Return [X, Y] of the center of cell containing provided text 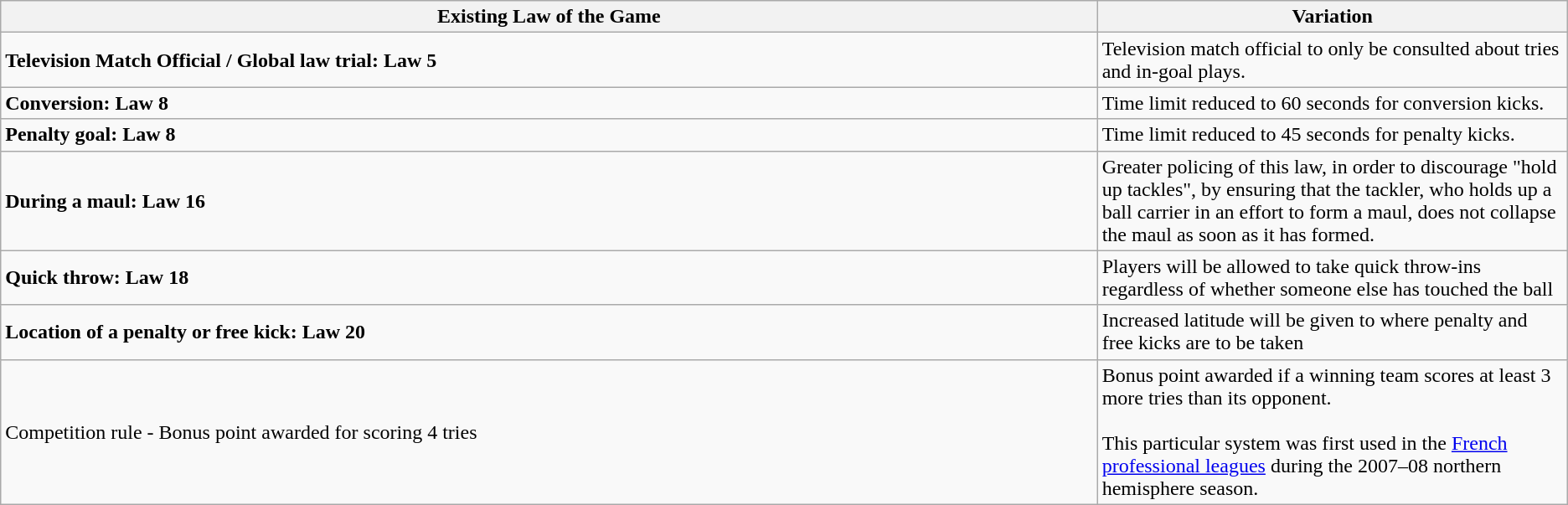
Time limit reduced to 45 seconds for penalty kicks. [1332, 135]
Quick throw: Law 18 [549, 278]
Television Match Official / Global law trial: Law 5 [549, 60]
Location of a penalty or free kick: Law 20 [549, 332]
Penalty goal: Law 8 [549, 135]
Variation [1332, 17]
Television match official to only be consulted about tries and in-goal plays. [1332, 60]
Existing Law of the Game [549, 17]
Players will be allowed to take quick throw-ins regardless of whether someone else has touched the ball [1332, 278]
Competition rule - Bonus point awarded for scoring 4 tries [549, 432]
During a maul: Law 16 [549, 201]
Increased latitude will be given to where penalty and free kicks are to be taken [1332, 332]
Time limit reduced to 60 seconds for conversion kicks. [1332, 103]
Conversion: Law 8 [549, 103]
